Identify which cell holds the provided text, then report its (x, y) central coordinate. 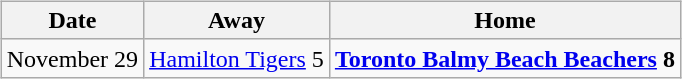
Toronto Balmy Beach Beachers 8 (504, 58)
November 29 (72, 58)
Away (237, 20)
Date (72, 20)
Home (504, 20)
Hamilton Tigers 5 (237, 58)
